Extract the [x, y] coordinate from the center of the cell holding the provided text.  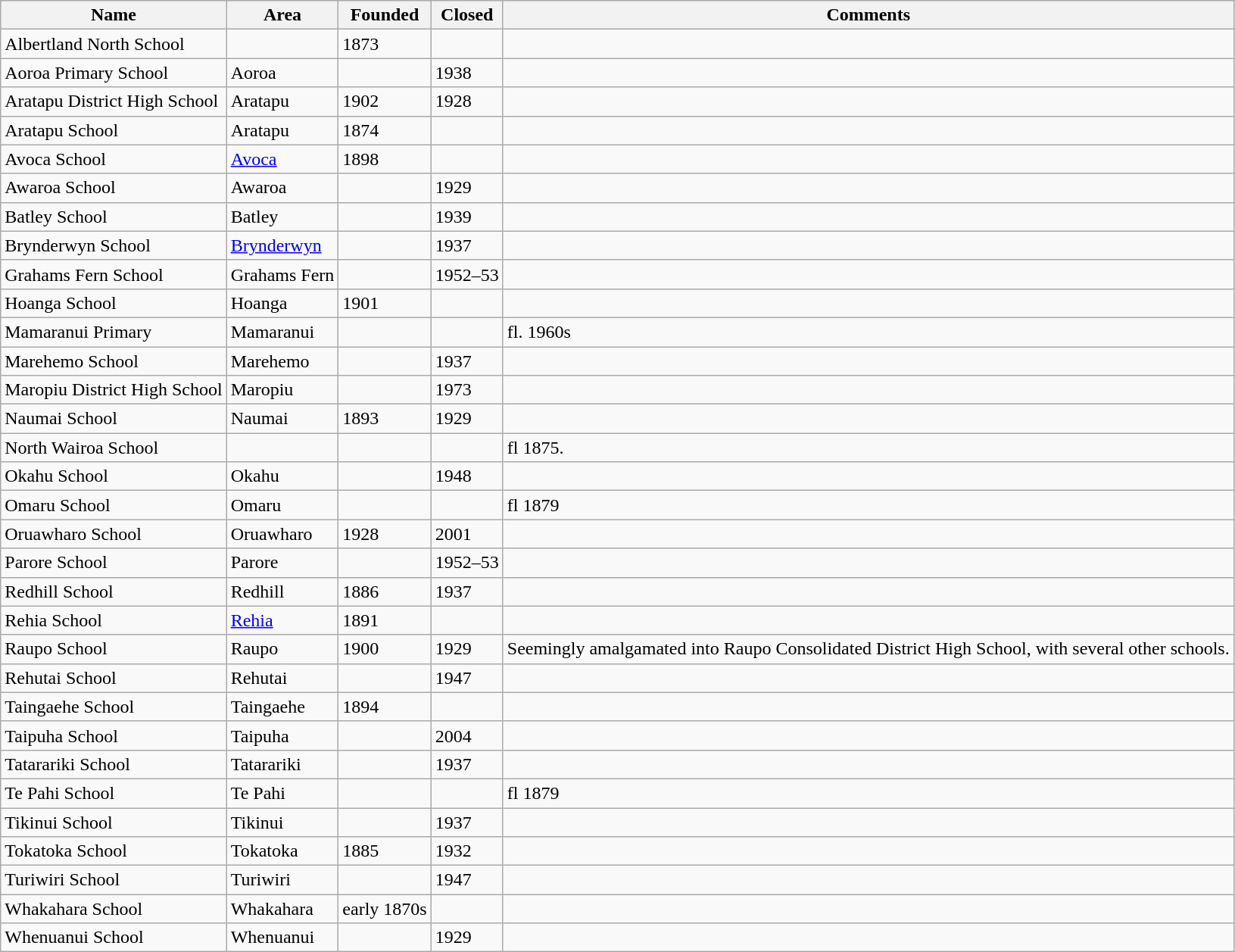
Closed [466, 15]
1885 [385, 851]
Whakahara [282, 909]
1893 [385, 419]
2004 [466, 735]
Taingaehe [282, 707]
Batley [282, 217]
Turiwiri School [114, 880]
Raupo School [114, 649]
Turiwiri [282, 880]
Avoca [282, 159]
Aratapu School [114, 130]
Tatarariki School [114, 764]
1948 [466, 476]
Founded [385, 15]
Rehia School [114, 620]
North Wairoa School [114, 448]
Te Pahi [282, 793]
Parore School [114, 563]
Seemingly amalgamated into Raupo Consolidated District High School, with several other schools. [868, 649]
1932 [466, 851]
Comments [868, 15]
Brynderwyn School [114, 245]
Mamaranui [282, 332]
early 1870s [385, 909]
Rehutai School [114, 678]
Whenuanui School [114, 938]
Whakahara School [114, 909]
1898 [385, 159]
Awaroa [282, 188]
2001 [466, 534]
Tokatoka [282, 851]
Brynderwyn [282, 245]
Naumai [282, 419]
Marehemo School [114, 361]
Okahu [282, 476]
Whenuanui [282, 938]
Hoanga School [114, 303]
Raupo [282, 649]
Oruawharo School [114, 534]
1873 [385, 44]
Rehia [282, 620]
1900 [385, 649]
1973 [466, 390]
Mamaranui Primary [114, 332]
Name [114, 15]
Awaroa School [114, 188]
Naumai School [114, 419]
1894 [385, 707]
Aoroa Primary School [114, 73]
Parore [282, 563]
Taipuha [282, 735]
Albertland North School [114, 44]
Redhill School [114, 591]
Omaru [282, 505]
Aoroa [282, 73]
Batley School [114, 217]
Tatarariki [282, 764]
Taingaehe School [114, 707]
Aratapu District High School [114, 101]
1886 [385, 591]
fl. 1960s [868, 332]
1891 [385, 620]
fl 1875. [868, 448]
Maropiu [282, 390]
Grahams Fern School [114, 274]
Tikinui [282, 822]
Rehutai [282, 678]
Tikinui School [114, 822]
Oruawharo [282, 534]
1939 [466, 217]
Tokatoka School [114, 851]
Redhill [282, 591]
Te Pahi School [114, 793]
Maropiu District High School [114, 390]
Hoanga [282, 303]
Marehemo [282, 361]
Omaru School [114, 505]
1938 [466, 73]
1874 [385, 130]
Area [282, 15]
Avoca School [114, 159]
1902 [385, 101]
Okahu School [114, 476]
Taipuha School [114, 735]
1901 [385, 303]
Grahams Fern [282, 274]
